Output the (X, Y) coordinate of the center of the cell containing the given text.  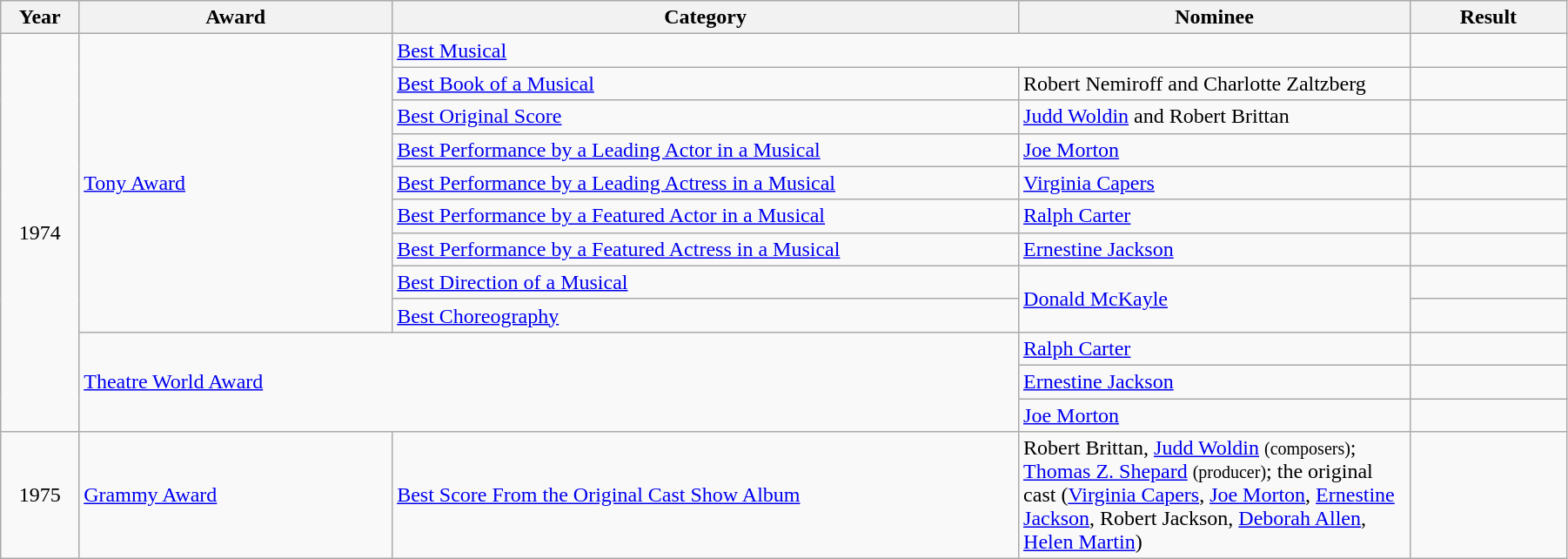
Award (236, 17)
Result (1488, 17)
Best Original Score (706, 117)
1975 (40, 495)
Best Score From the Original Cast Show Album (706, 495)
Best Musical (901, 51)
Best Performance by a Featured Actress in a Musical (706, 249)
Theatre World Award (549, 381)
Category (706, 17)
Best Choreography (706, 315)
Nominee (1215, 17)
Robert Nemiroff and Charlotte Zaltzberg (1215, 84)
Best Book of a Musical (706, 84)
Best Direction of a Musical (706, 282)
Best Performance by a Leading Actress in a Musical (706, 183)
Year (40, 17)
Best Performance by a Leading Actor in a Musical (706, 150)
Virginia Capers (1215, 183)
Tony Award (236, 183)
Best Performance by a Featured Actor in a Musical (706, 216)
1974 (40, 233)
Donald McKayle (1215, 299)
Judd Woldin and Robert Brittan (1215, 117)
Grammy Award (236, 495)
